Pinpoint the cell where the given text exists, returning its (x, y) midpoint coordinate. 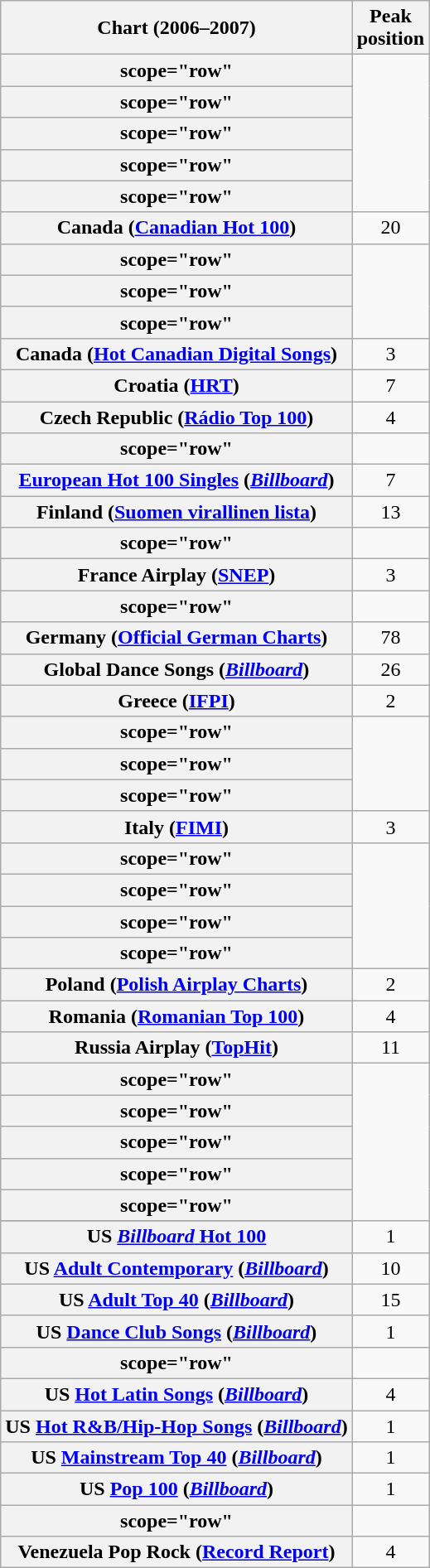
78 (390, 638)
US Mainstream Top 40 (Billboard) (176, 1458)
Venezuela Pop Rock (Record Report) (176, 1552)
Chart (2006–2007) (176, 28)
Peakposition (390, 28)
US Hot R&B/Hip-Hop Songs (Billboard) (176, 1426)
13 (390, 512)
European Hot 100 Singles (Billboard) (176, 480)
Germany (Official German Charts) (176, 638)
US Hot Latin Songs (Billboard) (176, 1394)
20 (390, 228)
Global Dance Songs (Billboard) (176, 669)
France Airplay (SNEP) (176, 575)
US Dance Club Songs (Billboard) (176, 1331)
Canada (Hot Canadian Digital Songs) (176, 354)
Finland (Suomen virallinen lista) (176, 512)
Greece (IFPI) (176, 701)
10 (390, 1268)
Czech Republic (Rádio Top 100) (176, 417)
US Adult Contemporary (Billboard) (176, 1268)
Romania (Romanian Top 100) (176, 1016)
Russia Airplay (TopHit) (176, 1048)
US Adult Top 40 (Billboard) (176, 1300)
US Pop 100 (Billboard) (176, 1489)
Croatia (HRT) (176, 385)
26 (390, 669)
Italy (FIMI) (176, 827)
15 (390, 1300)
Poland (Polish Airplay Charts) (176, 985)
11 (390, 1048)
Canada (Canadian Hot 100) (176, 228)
US Billboard Hot 100 (176, 1237)
